Capture the cell that displays the provided text and extract its (x, y) central coordinate. 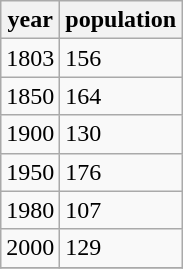
129 (121, 248)
1850 (30, 96)
164 (121, 96)
176 (121, 172)
130 (121, 134)
year (30, 20)
107 (121, 210)
1980 (30, 210)
population (121, 20)
1803 (30, 58)
1900 (30, 134)
1950 (30, 172)
156 (121, 58)
2000 (30, 248)
